Locate the cell with the specified text and output its (X, Y) center coordinate. 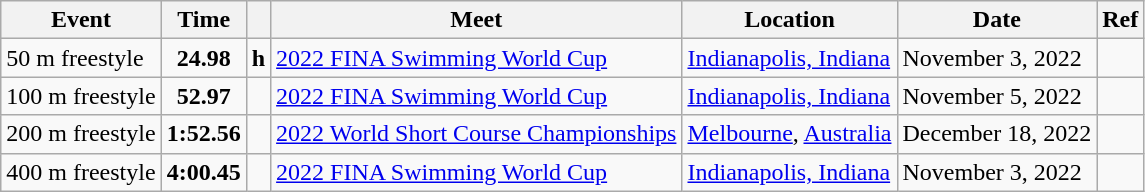
Meet (476, 20)
Date (997, 20)
December 18, 2022 (997, 134)
24.98 (204, 58)
Event (81, 20)
Location (790, 20)
50 m freestyle (81, 58)
52.97 (204, 96)
Ref (1120, 20)
November 5, 2022 (997, 96)
1:52.56 (204, 134)
200 m freestyle (81, 134)
Melbourne, Australia (790, 134)
400 m freestyle (81, 172)
100 m freestyle (81, 96)
Time (204, 20)
2022 World Short Course Championships (476, 134)
h (258, 58)
4:00.45 (204, 172)
